Return (X, Y) of the center of cell containing provided text 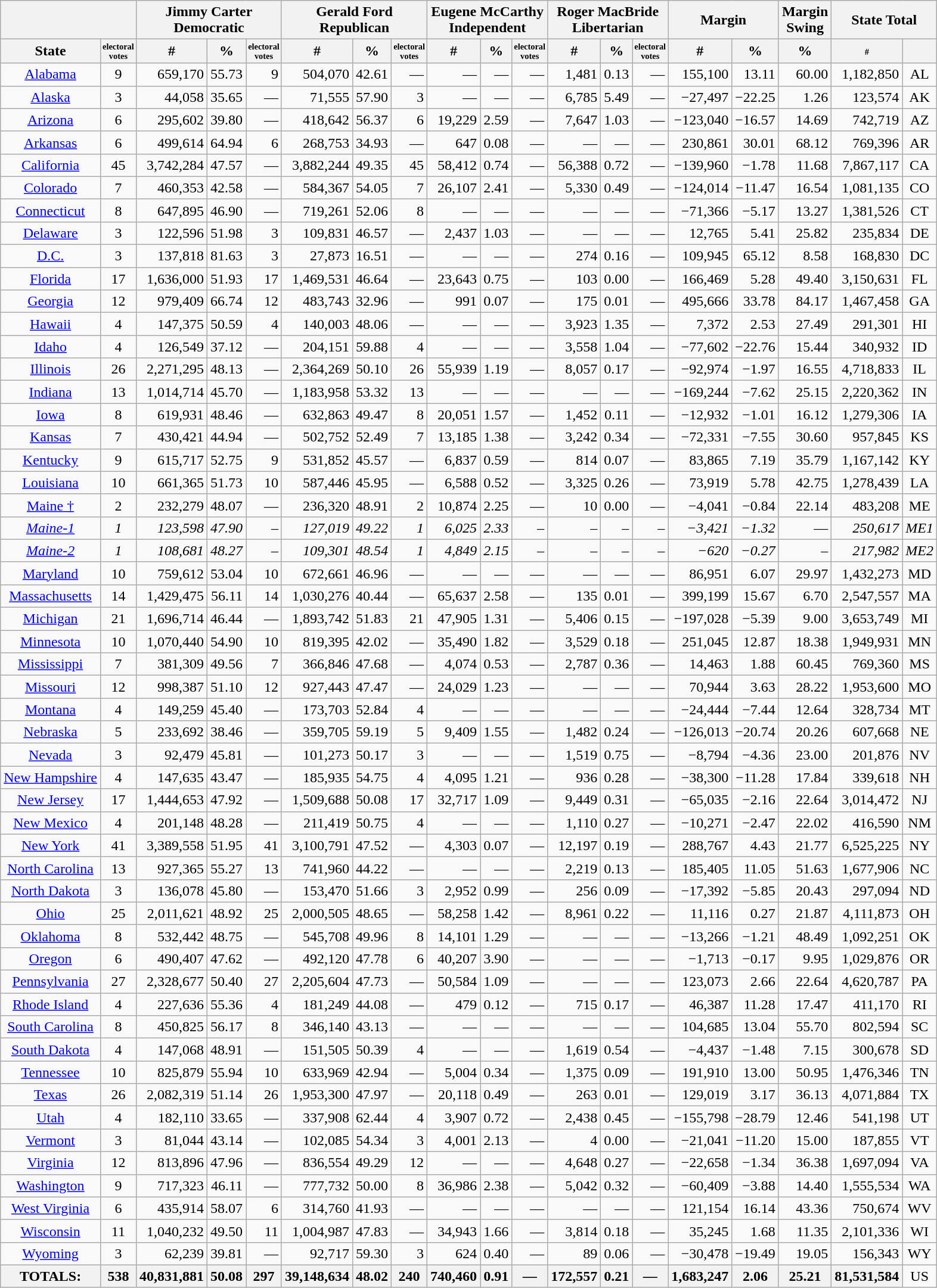
0.15 (616, 619)
1,279,306 (867, 415)
483,208 (867, 505)
1.19 (496, 369)
1,040,232 (172, 1231)
Ohio (51, 913)
0.32 (616, 1186)
Roger MacBrideLibertarian (608, 20)
7,647 (575, 120)
25.82 (805, 233)
2,000,505 (317, 913)
2.58 (496, 596)
1,030,276 (317, 596)
182,110 (172, 1118)
136,078 (172, 891)
40.44 (372, 596)
46.96 (372, 573)
802,594 (867, 1027)
1.35 (616, 324)
48.75 (227, 936)
52.75 (227, 460)
Kentucky (51, 460)
Gerald FordRepublican (354, 20)
Tennessee (51, 1072)
Massachusetts (51, 596)
46,387 (700, 1004)
825,879 (172, 1072)
48.49 (805, 936)
NE (920, 732)
−20.74 (756, 732)
399,199 (700, 596)
−3.88 (756, 1186)
−19.49 (756, 1253)
227,636 (172, 1004)
59.19 (372, 732)
4,620,787 (867, 982)
504,070 (317, 74)
7.19 (756, 460)
3.17 (756, 1095)
3,242 (575, 437)
−4,437 (700, 1050)
0.06 (616, 1253)
WA (920, 1186)
235,834 (867, 233)
1,081,135 (867, 188)
6,837 (454, 460)
Texas (51, 1095)
HI (920, 324)
54.34 (372, 1140)
297 (264, 1276)
0.19 (616, 845)
45.57 (372, 460)
−28.79 (756, 1118)
81,044 (172, 1140)
56,388 (575, 165)
483,743 (317, 301)
−126,013 (700, 732)
51.66 (372, 891)
45.95 (372, 483)
47.90 (227, 528)
MarginSwing (805, 20)
33.78 (756, 301)
−10,271 (700, 823)
MI (920, 619)
Eugene McCarthyIndependent (488, 20)
211,419 (317, 823)
−124,014 (700, 188)
750,674 (867, 1208)
460,353 (172, 188)
65,637 (454, 596)
47.47 (372, 687)
52.49 (372, 437)
140,003 (317, 324)
927,443 (317, 687)
20,118 (454, 1095)
47.78 (372, 959)
Missouri (51, 687)
1.82 (496, 642)
Montana (51, 710)
3.90 (496, 959)
20.43 (805, 891)
4,071,884 (867, 1095)
108,681 (172, 550)
418,642 (317, 120)
−2.47 (756, 823)
WY (920, 1253)
NH (920, 777)
0.31 (616, 800)
6,588 (454, 483)
1,476,346 (867, 1072)
819,395 (317, 642)
3,529 (575, 642)
Washington (51, 1186)
1,467,458 (867, 301)
47.92 (227, 800)
35.65 (227, 97)
9,449 (575, 800)
Wisconsin (51, 1231)
−3,421 (700, 528)
129,019 (700, 1095)
16.14 (756, 1208)
936 (575, 777)
46.44 (227, 619)
Georgia (51, 301)
49.22 (372, 528)
55.94 (227, 1072)
CO (920, 188)
0.21 (616, 1276)
−11.20 (756, 1140)
40,831,881 (172, 1276)
84.17 (805, 301)
240 (409, 1276)
New Hampshire (51, 777)
0.52 (496, 483)
236,320 (317, 505)
1,182,850 (867, 74)
Connecticut (51, 210)
1.38 (496, 437)
AZ (920, 120)
1,014,714 (172, 392)
47.52 (372, 845)
83,865 (700, 460)
43.36 (805, 1208)
17.47 (805, 1004)
−8,794 (700, 755)
300,678 (867, 1050)
−1.21 (756, 936)
5,406 (575, 619)
Hawaii (51, 324)
16.55 (805, 369)
−1.32 (756, 528)
50.75 (372, 823)
New Jersey (51, 800)
42.02 (372, 642)
191,910 (700, 1072)
1,469,531 (317, 279)
TN (920, 1072)
47.97 (372, 1095)
42.61 (372, 74)
−139,960 (700, 165)
OR (920, 959)
48.46 (227, 415)
1.55 (496, 732)
153,470 (317, 891)
2.06 (756, 1276)
29.97 (805, 573)
268,753 (317, 142)
South Carolina (51, 1027)
531,852 (317, 460)
6.70 (805, 596)
37.12 (227, 347)
274 (575, 256)
2,437 (454, 233)
715 (575, 1004)
22.14 (805, 505)
51.83 (372, 619)
1,092,251 (867, 936)
Alaska (51, 97)
5.49 (616, 97)
584,367 (317, 188)
366,846 (317, 664)
230,861 (700, 142)
58.07 (227, 1208)
ND (920, 891)
492,120 (317, 959)
TOTALS: (51, 1276)
49.40 (805, 279)
4,095 (454, 777)
35,490 (454, 642)
57.90 (372, 97)
5,330 (575, 188)
Utah (51, 1118)
55,939 (454, 369)
68.12 (805, 142)
3,014,472 (867, 800)
56.11 (227, 596)
34,943 (454, 1231)
2,220,362 (867, 392)
1,482 (575, 732)
48.92 (227, 913)
979,409 (172, 301)
71,555 (317, 97)
1,519 (575, 755)
OH (920, 913)
−197,028 (700, 619)
719,261 (317, 210)
1.04 (616, 347)
60.45 (805, 664)
52.84 (372, 710)
24,029 (454, 687)
UT (920, 1118)
−16.57 (756, 120)
1,555,534 (867, 1186)
55.36 (227, 1004)
66.74 (227, 301)
9.00 (805, 619)
50.00 (372, 1186)
52.06 (372, 210)
11,116 (700, 913)
IN (920, 392)
47,905 (454, 619)
62.44 (372, 1118)
44.22 (372, 868)
WV (920, 1208)
MO (920, 687)
SD (920, 1050)
South Dakota (51, 1050)
587,446 (317, 483)
4,111,873 (867, 913)
26,107 (454, 188)
19.05 (805, 1253)
54.75 (372, 777)
−155,798 (700, 1118)
101,273 (317, 755)
Wyoming (51, 1253)
25.15 (805, 392)
123,598 (172, 528)
1.23 (496, 687)
3.63 (756, 687)
41.93 (372, 1208)
81.63 (227, 256)
34.93 (372, 142)
777,732 (317, 1186)
1.42 (496, 913)
6,025 (454, 528)
RI (920, 1004)
359,705 (317, 732)
MN (920, 642)
127,019 (317, 528)
35.79 (805, 460)
3,814 (575, 1231)
Pennsylvania (51, 982)
−11.47 (756, 188)
36.38 (805, 1163)
12,197 (575, 845)
−22,658 (700, 1163)
State Total (885, 20)
California (51, 165)
47.73 (372, 982)
0.45 (616, 1118)
2.41 (496, 188)
927,365 (172, 868)
45.70 (227, 392)
0.26 (616, 483)
2,082,319 (172, 1095)
49.29 (372, 1163)
30.01 (756, 142)
LA (920, 483)
16.12 (805, 415)
51.63 (805, 868)
4,074 (454, 664)
0.28 (616, 777)
9,409 (454, 732)
0.36 (616, 664)
Jimmy CarterDemocratic (209, 20)
1,429,475 (172, 596)
9.95 (805, 959)
−5.85 (756, 891)
43.47 (227, 777)
1,432,273 (867, 573)
121,154 (700, 1208)
1,029,876 (867, 959)
102,085 (317, 1140)
14,101 (454, 936)
50.59 (227, 324)
957,845 (867, 437)
742,719 (867, 120)
411,170 (867, 1004)
147,635 (172, 777)
339,618 (867, 777)
2.33 (496, 528)
MA (920, 596)
0.12 (496, 1004)
479 (454, 1004)
0.24 (616, 732)
39,148,634 (317, 1276)
TX (920, 1095)
2.25 (496, 505)
−5.39 (756, 619)
NV (920, 755)
35,245 (700, 1231)
2,271,295 (172, 369)
149,259 (172, 710)
Alabama (51, 74)
27,873 (317, 256)
70,944 (700, 687)
AR (920, 142)
5.78 (756, 483)
50.95 (805, 1072)
1,953,600 (867, 687)
263 (575, 1095)
12.87 (756, 642)
51.98 (227, 233)
−1.97 (756, 369)
Oklahoma (51, 936)
ME (920, 505)
1,381,526 (867, 210)
1,278,439 (867, 483)
Margin (724, 20)
1,953,300 (317, 1095)
48.65 (372, 913)
IA (920, 415)
250,617 (867, 528)
1,696,714 (172, 619)
KY (920, 460)
1.26 (805, 97)
55.70 (805, 1027)
NY (920, 845)
−77,602 (700, 347)
0.91 (496, 1276)
8.58 (805, 256)
17.84 (805, 777)
Oregon (51, 959)
42.75 (805, 483)
−13,266 (700, 936)
0.53 (496, 664)
45.80 (227, 891)
4,849 (454, 550)
2,219 (575, 868)
151,505 (317, 1050)
−71,366 (700, 210)
619,931 (172, 415)
36,986 (454, 1186)
147,068 (172, 1050)
48.06 (372, 324)
0.74 (496, 165)
43.13 (372, 1027)
647 (454, 142)
86,951 (700, 573)
233,692 (172, 732)
2,205,604 (317, 982)
21.87 (805, 913)
−2.16 (756, 800)
998,387 (172, 687)
1.29 (496, 936)
661,365 (172, 483)
14.40 (805, 1186)
416,590 (867, 823)
495,666 (700, 301)
3,882,244 (317, 165)
51.14 (227, 1095)
53.32 (372, 392)
Maine-1 (51, 528)
337,908 (317, 1118)
1,375 (575, 1072)
147,375 (172, 324)
49.50 (227, 1231)
MS (920, 664)
769,396 (867, 142)
633,969 (317, 1072)
813,896 (172, 1163)
−1.78 (756, 165)
NC (920, 868)
Arizona (51, 120)
53.04 (227, 573)
6.07 (756, 573)
33.65 (227, 1118)
1.88 (756, 664)
137,818 (172, 256)
166,469 (700, 279)
West Virginia (51, 1208)
185,405 (700, 868)
−72,331 (700, 437)
Rhode Island (51, 1004)
1.66 (496, 1231)
10,874 (454, 505)
WI (920, 1231)
−65,035 (700, 800)
3,558 (575, 347)
659,170 (172, 74)
50.40 (227, 982)
1,004,987 (317, 1231)
VT (920, 1140)
1,183,958 (317, 392)
−7.55 (756, 437)
741,960 (317, 868)
Maine † (51, 505)
3,100,791 (317, 845)
172,557 (575, 1276)
11.35 (805, 1231)
−7.44 (756, 710)
21.77 (805, 845)
7.15 (805, 1050)
173,703 (317, 710)
28.22 (805, 687)
Arkansas (51, 142)
2,364,269 (317, 369)
15.67 (756, 596)
1,683,247 (700, 1276)
295,602 (172, 120)
168,830 (867, 256)
VA (920, 1163)
47.68 (372, 664)
48.13 (227, 369)
2.15 (496, 550)
46.64 (372, 279)
1.68 (756, 1231)
1,636,000 (172, 279)
1,677,906 (867, 868)
51.10 (227, 687)
51.93 (227, 279)
AK (920, 97)
State (51, 51)
435,914 (172, 1208)
204,151 (317, 347)
−30,478 (700, 1253)
CT (920, 210)
2,328,677 (172, 982)
Maryland (51, 573)
7,372 (700, 324)
40,207 (454, 959)
51.73 (227, 483)
538 (118, 1276)
187,855 (867, 1140)
46.57 (372, 233)
346,140 (317, 1027)
DE (920, 233)
US (920, 1276)
632,863 (317, 415)
1,167,142 (867, 460)
13.11 (756, 74)
30.60 (805, 437)
73,919 (700, 483)
Idaho (51, 347)
0.40 (496, 1253)
50,584 (454, 982)
47.96 (227, 1163)
2.59 (496, 120)
−0.17 (756, 959)
217,982 (867, 550)
181,249 (317, 1004)
814 (575, 460)
PA (920, 982)
14.69 (805, 120)
23,643 (454, 279)
56.37 (372, 120)
135 (575, 596)
5,004 (454, 1072)
532,442 (172, 936)
5.41 (756, 233)
60.00 (805, 74)
North Carolina (51, 868)
Kansas (51, 437)
2.53 (756, 324)
−21,041 (700, 1140)
48.28 (227, 823)
54.05 (372, 188)
Louisiana (51, 483)
42.94 (372, 1072)
65.12 (756, 256)
16.54 (805, 188)
−22.25 (756, 97)
39.81 (227, 1253)
GA (920, 301)
740,460 (454, 1276)
0.08 (496, 142)
13.04 (756, 1027)
−1.48 (756, 1050)
381,309 (172, 664)
201,148 (172, 823)
340,932 (867, 347)
291,301 (867, 324)
32,717 (454, 800)
81,531,584 (867, 1276)
1,619 (575, 1050)
NM (920, 823)
−1.34 (756, 1163)
156,343 (867, 1253)
109,301 (317, 550)
92,717 (317, 1253)
50.39 (372, 1050)
541,198 (867, 1118)
2.66 (756, 982)
Colorado (51, 188)
769,360 (867, 664)
109,831 (317, 233)
11.28 (756, 1004)
−4.36 (756, 755)
12,765 (700, 233)
44,058 (172, 97)
−11.28 (756, 777)
991 (454, 301)
92,479 (172, 755)
27.49 (805, 324)
Nebraska (51, 732)
FL (920, 279)
0.59 (496, 460)
1,452 (575, 415)
Illinois (51, 369)
256 (575, 891)
−24,444 (700, 710)
32.96 (372, 301)
CA (920, 165)
50.17 (372, 755)
23.00 (805, 755)
2,101,336 (867, 1231)
430,421 (172, 437)
62,239 (172, 1253)
4,648 (575, 1163)
314,760 (317, 1208)
1,444,653 (172, 800)
18.38 (805, 642)
44.94 (227, 437)
1,697,094 (867, 1163)
43.14 (227, 1140)
615,717 (172, 460)
155,100 (700, 74)
4.43 (756, 845)
−22.76 (756, 347)
59.88 (372, 347)
12.64 (805, 710)
51.95 (227, 845)
54.90 (227, 642)
North Dakota (51, 891)
−92,974 (700, 369)
48.02 (372, 1276)
AL (920, 74)
104,685 (700, 1027)
Virginia (51, 1163)
36.13 (805, 1095)
56.17 (227, 1027)
13.00 (756, 1072)
−5.17 (756, 210)
New Mexico (51, 823)
499,614 (172, 142)
MD (920, 573)
58,412 (454, 165)
1,893,742 (317, 619)
89 (575, 1253)
ID (920, 347)
1.57 (496, 415)
1.31 (496, 619)
232,279 (172, 505)
Florida (51, 279)
NJ (920, 800)
48.54 (372, 550)
122,596 (172, 233)
1,070,440 (172, 642)
Vermont (51, 1140)
6,785 (575, 97)
4,001 (454, 1140)
1.21 (496, 777)
−0.84 (756, 505)
545,708 (317, 936)
185,935 (317, 777)
44.08 (372, 1004)
KS (920, 437)
−620 (700, 550)
251,045 (700, 642)
22.02 (805, 823)
328,734 (867, 710)
55.27 (227, 868)
836,554 (317, 1163)
13.27 (805, 210)
15.00 (805, 1140)
39.80 (227, 120)
490,407 (172, 959)
46.11 (227, 1186)
0.22 (616, 913)
−169,244 (700, 392)
−12,932 (700, 415)
Nevada (51, 755)
717,323 (172, 1186)
3,150,631 (867, 279)
14,463 (700, 664)
8,057 (575, 369)
2.38 (496, 1186)
1,110 (575, 823)
1,481 (575, 74)
59.30 (372, 1253)
3,325 (575, 483)
−0.27 (756, 550)
13,185 (454, 437)
ME1 (920, 528)
−7.62 (756, 392)
297,094 (867, 891)
450,825 (172, 1027)
109,945 (700, 256)
6,525,225 (867, 845)
−123,040 (700, 120)
49.47 (372, 415)
3,653,749 (867, 619)
1,509,688 (317, 800)
3,389,558 (172, 845)
7,867,117 (867, 165)
2,952 (454, 891)
New York (51, 845)
42.58 (227, 188)
45.81 (227, 755)
−4,041 (700, 505)
OK (920, 936)
20.26 (805, 732)
8,961 (575, 913)
0.16 (616, 256)
Maine-2 (51, 550)
502,752 (317, 437)
49.35 (372, 165)
Indiana (51, 392)
−1.01 (756, 415)
Delaware (51, 233)
58,258 (454, 913)
103 (575, 279)
49.56 (227, 664)
3,923 (575, 324)
−1,713 (700, 959)
647,895 (172, 210)
288,767 (700, 845)
50.10 (372, 369)
−27,497 (700, 97)
2,787 (575, 664)
−38,300 (700, 777)
126,549 (172, 347)
12.46 (805, 1118)
−17,392 (700, 891)
IL (920, 369)
11.68 (805, 165)
0.99 (496, 891)
123,073 (700, 982)
11.05 (756, 868)
16.51 (372, 256)
DC (920, 256)
672,661 (317, 573)
25.21 (805, 1276)
0.11 (616, 415)
0.54 (616, 1050)
SC (920, 1027)
175 (575, 301)
−60,409 (700, 1186)
1,949,931 (867, 642)
20,051 (454, 415)
2,438 (575, 1118)
Michigan (51, 619)
607,668 (867, 732)
5,042 (575, 1186)
Minnesota (51, 642)
5.28 (756, 279)
759,612 (172, 573)
2,011,621 (172, 913)
47.57 (227, 165)
3,907 (454, 1118)
55.73 (227, 74)
123,574 (867, 97)
624 (454, 1253)
45.40 (227, 710)
47.83 (372, 1231)
3,742,284 (172, 165)
2.13 (496, 1140)
48.27 (227, 550)
47.62 (227, 959)
4,303 (454, 845)
MT (920, 710)
38.46 (227, 732)
Iowa (51, 415)
D.C. (51, 256)
19,229 (454, 120)
ME2 (920, 550)
Mississippi (51, 664)
4,718,833 (867, 369)
201,876 (867, 755)
15.44 (805, 347)
2,547,557 (867, 596)
48.07 (227, 505)
49.96 (372, 936)
64.94 (227, 142)
46.90 (227, 210)
